Pinpoint the cell where the given text exists, returning its (X, Y) midpoint coordinate. 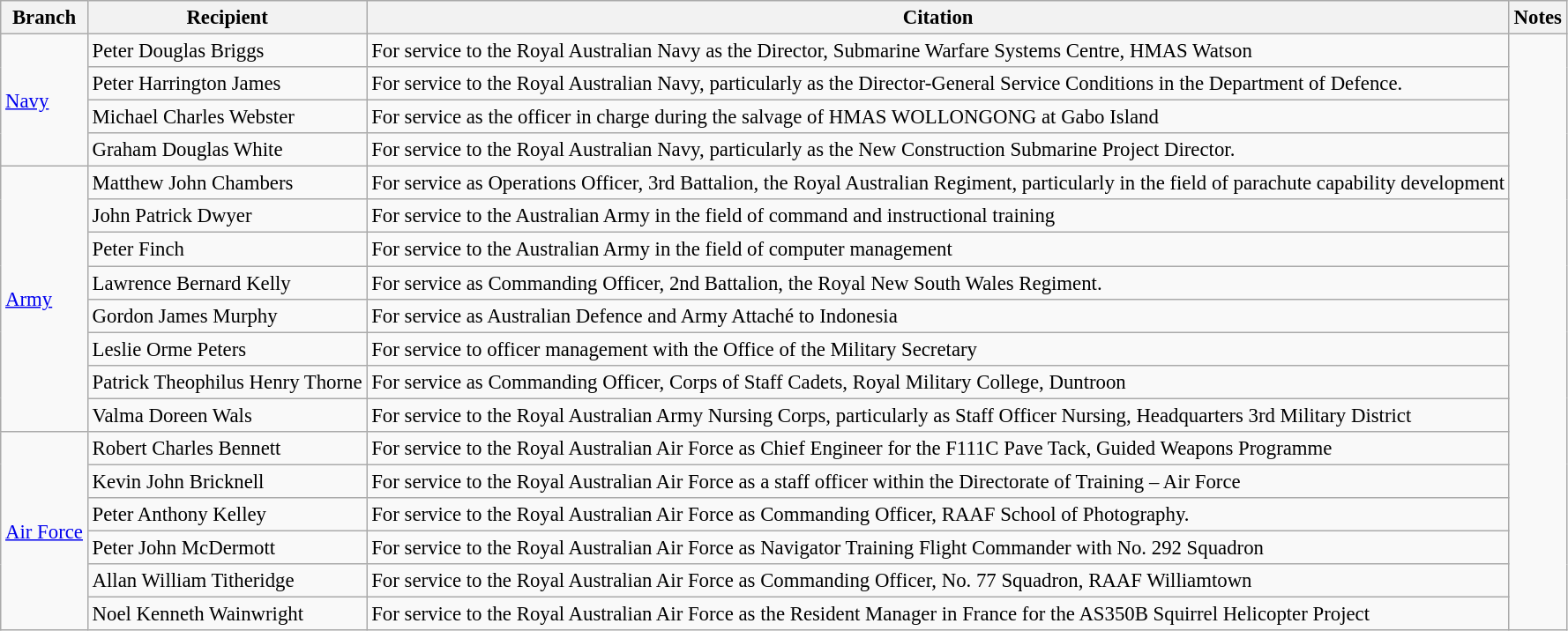
Noel Kenneth Wainwright (228, 614)
Branch (44, 18)
For service to the Royal Australian Air Force as the Resident Manager in France for the AS350B Squirrel Helicopter Project (938, 614)
John Patrick Dwyer (228, 216)
Air Force (44, 531)
For service to the Royal Australian Air Force as Commanding Officer, RAAF School of Photography. (938, 515)
Robert Charles Bennett (228, 449)
For service to the Australian Army in the field of command and instructional training (938, 216)
For service as Operations Officer, 3rd Battalion, the Royal Australian Regiment, particularly in the field of parachute capability development (938, 183)
For service to the Royal Australian Navy as the Director, Submarine Warfare Systems Centre, HMAS Watson (938, 51)
Peter John McDermott (228, 547)
Peter Harrington James (228, 84)
For service to the Royal Australian Army Nursing Corps, particularly as Staff Officer Nursing, Headquarters 3rd Military District (938, 415)
Citation (938, 18)
For service as Australian Defence and Army Attaché to Indonesia (938, 315)
Gordon James Murphy (228, 315)
For service to the Australian Army in the field of computer management (938, 249)
Valma Doreen Wals (228, 415)
Allan William Titheridge (228, 581)
Navy (44, 100)
Graham Douglas White (228, 150)
Michael Charles Webster (228, 117)
Lawrence Bernard Kelly (228, 283)
For service to the Royal Australian Air Force as a staff officer within the Directorate of Training – Air Force (938, 481)
Patrick Theophilus Henry Thorne (228, 382)
For service to the Royal Australian Air Force as Commanding Officer, No. 77 Squadron, RAAF Williamtown (938, 581)
Leslie Orme Peters (228, 349)
Matthew John Chambers (228, 183)
For service as Commanding Officer, Corps of Staff Cadets, Royal Military College, Duntroon (938, 382)
For service as the officer in charge during the salvage of HMAS WOLLONGONG at Gabo Island (938, 117)
Notes (1538, 18)
Peter Finch (228, 249)
For service to the Royal Australian Navy, particularly as the Director-General Service Conditions in the Department of Defence. (938, 84)
For service to the Royal Australian Air Force as Chief Engineer for the F111C Pave Tack, Guided Weapons Programme (938, 449)
Peter Douglas Briggs (228, 51)
For service as Commanding Officer, 2nd Battalion, the Royal New South Wales Regiment. (938, 283)
Kevin John Bricknell (228, 481)
Army (44, 300)
For service to officer management with the Office of the Military Secretary (938, 349)
For service to the Royal Australian Air Force as Navigator Training Flight Commander with No. 292 Squadron (938, 547)
Recipient (228, 18)
For service to the Royal Australian Navy, particularly as the New Construction Submarine Project Director. (938, 150)
Peter Anthony Kelley (228, 515)
